Return the (x, y) coordinate for the center point of the cell that contains the specified text.  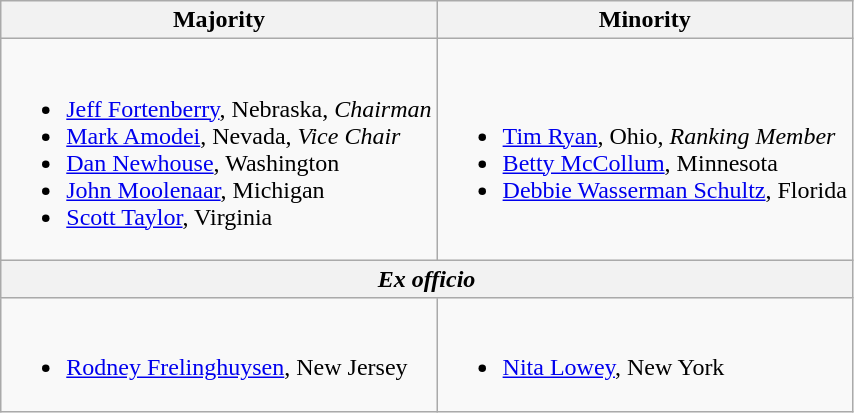
Nita Lowey, New York (644, 354)
Minority (644, 20)
Majority (219, 20)
Ex officio (427, 279)
Tim Ryan, Ohio, Ranking MemberBetty McCollum, MinnesotaDebbie Wasserman Schultz, Florida (644, 150)
Rodney Frelinghuysen, New Jersey (219, 354)
Jeff Fortenberry, Nebraska, ChairmanMark Amodei, Nevada, Vice ChairDan Newhouse, WashingtonJohn Moolenaar, MichiganScott Taylor, Virginia (219, 150)
